Provide the (X, Y) coordinate of the cell's center where the given text is located.  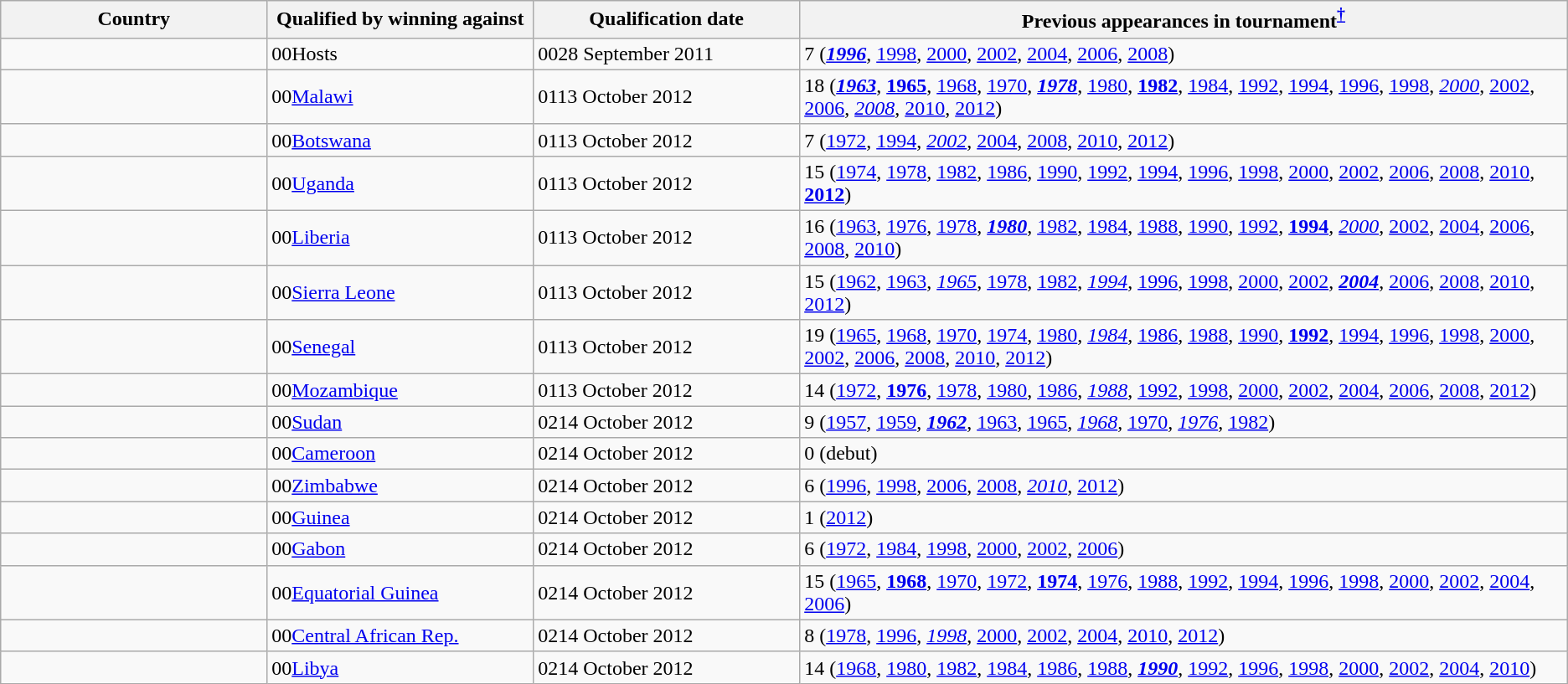
00Mozambique (400, 390)
00Uganda (400, 183)
Previous appearances in tournament† (1184, 20)
1 (2012) (1184, 517)
Qualified by winning against (400, 20)
16 (1963, 1976, 1978, 1980, 1982, 1984, 1988, 1990, 1992, 1994, 2000, 2002, 2004, 2006, 2008, 2010) (1184, 238)
7 (1972, 1994, 2002, 2004, 2008, 2010, 2012) (1184, 140)
0 (debut) (1184, 454)
00Guinea (400, 517)
00Central African Rep. (400, 635)
00Hosts (400, 54)
00Botswana (400, 140)
00Senegal (400, 347)
14 (1968, 1980, 1982, 1984, 1986, 1988, 1990, 1992, 1996, 1998, 2000, 2002, 2004, 2010) (1184, 667)
15 (1962, 1963, 1965, 1978, 1982, 1994, 1996, 1998, 2000, 2002, 2004, 2006, 2008, 2010, 2012) (1184, 293)
8 (1978, 1996, 1998, 2000, 2002, 2004, 2010, 2012) (1184, 635)
00Zimbabwe (400, 486)
00Libya (400, 667)
15 (1965, 1968, 1970, 1972, 1974, 1976, 1988, 1992, 1994, 1996, 1998, 2000, 2002, 2004, 2006) (1184, 593)
00Liberia (400, 238)
00Sierra Leone (400, 293)
0028 September 2011 (667, 54)
18 (1963, 1965, 1968, 1970, 1978, 1980, 1982, 1984, 1992, 1994, 1996, 1998, 2000, 2002, 2006, 2008, 2010, 2012) (1184, 97)
00Gabon (400, 549)
6 (1972, 1984, 1998, 2000, 2002, 2006) (1184, 549)
00Cameroon (400, 454)
00Malawi (400, 97)
Country (134, 20)
7 (1996, 1998, 2000, 2002, 2004, 2006, 2008) (1184, 54)
19 (1965, 1968, 1970, 1974, 1980, 1984, 1986, 1988, 1990, 1992, 1994, 1996, 1998, 2000, 2002, 2006, 2008, 2010, 2012) (1184, 347)
9 (1957, 1959, 1962, 1963, 1965, 1968, 1970, 1976, 1982) (1184, 422)
6 (1996, 1998, 2006, 2008, 2010, 2012) (1184, 486)
00Sudan (400, 422)
00Equatorial Guinea (400, 593)
15 (1974, 1978, 1982, 1986, 1990, 1992, 1994, 1996, 1998, 2000, 2002, 2006, 2008, 2010, 2012) (1184, 183)
14 (1972, 1976, 1978, 1980, 1986, 1988, 1992, 1998, 2000, 2002, 2004, 2006, 2008, 2012) (1184, 390)
Qualification date (667, 20)
